Pinpoint the cell where the given text exists, returning its [x, y] midpoint coordinate. 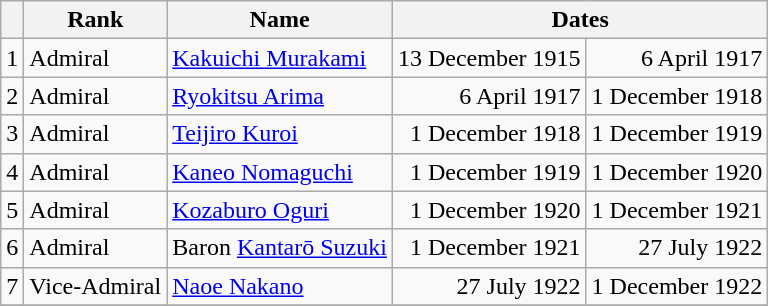
Baron Kantarō Suzuki [280, 248]
3 [12, 134]
Vice-Admiral [96, 286]
4 [12, 172]
Rank [96, 20]
13 December 1915 [489, 58]
Dates [580, 20]
Name [280, 20]
7 [12, 286]
1 [12, 58]
Naoe Nakano [280, 286]
Teijiro Kuroi [280, 134]
1 December 1922 [677, 286]
5 [12, 210]
Kakuichi Murakami [280, 58]
Ryokitsu Arima [280, 96]
6 [12, 248]
2 [12, 96]
Kozaburo Oguri [280, 210]
Kaneo Nomaguchi [280, 172]
